Output the (X, Y) coordinate of the center of the cell containing the given text.  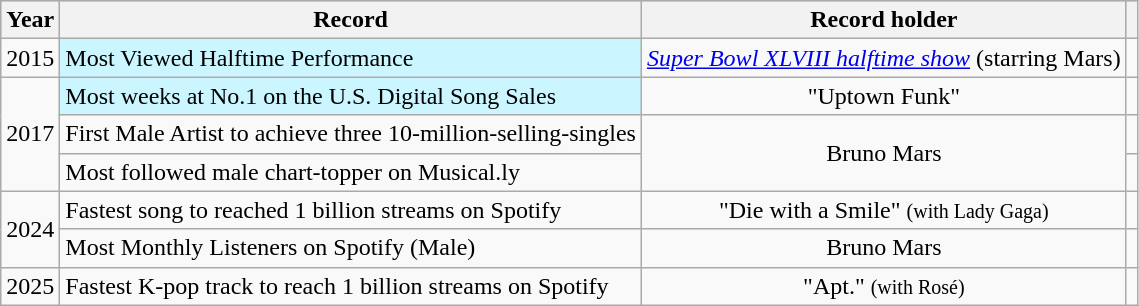
Most weeks at No.1 on the U.S. Digital Song Sales (351, 96)
"Die with a Smile" (with Lady Gaga) (884, 210)
First Male Artist to achieve three 10-million-selling-singles (351, 134)
Record (351, 20)
2017 (30, 134)
Year (30, 20)
"Apt." (with Rosé) (884, 286)
"Uptown Funk" (884, 96)
Most followed male chart-topper on Musical.ly (351, 172)
2025 (30, 286)
Most Viewed Halftime Performance (351, 58)
Record holder (884, 20)
Super Bowl XLVIII halftime show (starring Mars) (884, 58)
2015 (30, 58)
Most Monthly Listeners on Spotify (Male) (351, 248)
Fastest song to reached 1 billion streams on Spotify (351, 210)
Fastest K-pop track to reach 1 billion streams on Spotify (351, 286)
2024 (30, 229)
